Extract the [X, Y] coordinate from the center of the cell holding the provided text.  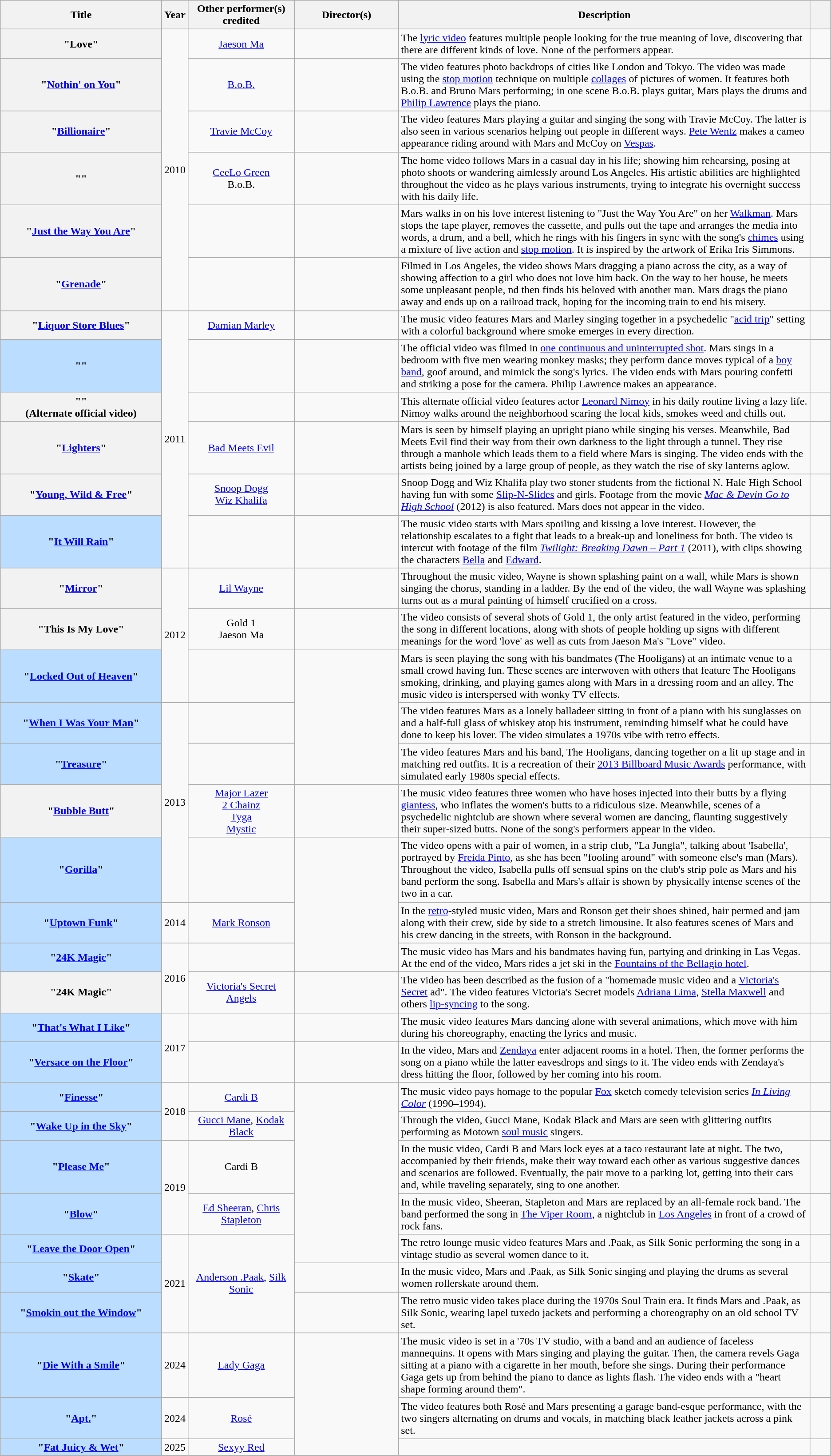
Lil Wayne [241, 589]
"Apt." [81, 1418]
2012 [175, 635]
Description [605, 15]
In the music video, Mars and .Paak, as Silk Sonic singing and playing the drums as several women rollerskate around them. [605, 1277]
The retro lounge music video features Mars and .Paak, as Silk Sonic performing the song in a vintage studio as several women dance to it. [605, 1249]
Gucci Mane, Kodak Black [241, 1126]
Travie McCoy [241, 131]
2021 [175, 1284]
Lady Gaga [241, 1365]
"Liquor Store Blues" [81, 325]
"Die With a Smile" [81, 1365]
"Mirror" [81, 589]
"It Will Rain" [81, 542]
"Smokin out the Window" [81, 1313]
Director(s) [346, 15]
Mark Ronson [241, 923]
"Billionaire" [81, 131]
"This Is My Love" [81, 629]
2010 [175, 170]
2017 [175, 1047]
"Young, Wild & Free" [81, 494]
Other performer(s) credited [241, 15]
The music video pays homage to the popular Fox sketch comedy television series In Living Color (1990–1994). [605, 1097]
"Nothin' on You" [81, 84]
"Gorilla" [81, 870]
Through the video, Gucci Mane, Kodak Black and Mars are seen with glittering outfits performing as Motown soul music singers. [605, 1126]
"That's What I Like" [81, 1027]
Rosé [241, 1418]
"Fat Juicy & Wet" [81, 1447]
"Locked Out of Heaven" [81, 676]
"Bubble Butt" [81, 811]
B.o.B. [241, 84]
""(Alternate official video) [81, 407]
"Uptown Funk" [81, 923]
Jaeson Ma [241, 44]
2025 [175, 1447]
"Skate" [81, 1277]
Title [81, 15]
"Grenade" [81, 284]
Sexyy Red [241, 1447]
2013 [175, 802]
Damian Marley [241, 325]
"Versace on the Floor" [81, 1062]
2016 [175, 978]
"Love" [81, 44]
"Treasure" [81, 764]
Anderson .Paak, Silk Sonic [241, 1284]
"When I Was Your Man" [81, 723]
Snoop DoggWiz Khalifa [241, 494]
"Leave the Door Open" [81, 1249]
Year [175, 15]
2018 [175, 1111]
Gold 1Jaeson Ma [241, 629]
Victoria's Secret Angels [241, 992]
2014 [175, 923]
"Please Me" [81, 1166]
2019 [175, 1187]
"Just the Way You Are" [81, 231]
The music video features Mars dancing alone with several animations, which move with him during his choreography, enacting the lyrics and music. [605, 1027]
Bad Meets Evil [241, 448]
Major Lazer2 ChainzTygaMystic [241, 811]
"Wake Up in the Sky" [81, 1126]
"Finesse" [81, 1097]
"Blow" [81, 1213]
Ed Sheeran, Chris Stapleton [241, 1213]
CeeLo GreenB.o.B. [241, 179]
"Lighters" [81, 448]
2011 [175, 439]
